Determine the (x, y) coordinate at the center of the cell enclosing the given text.  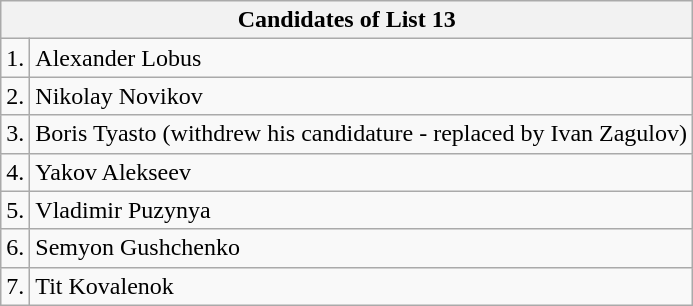
7. (16, 286)
Semyon Gushchenko (362, 248)
Tit Kovalenok (362, 286)
5. (16, 210)
Boris Tyasto (withdrew his candidature - replaced by Ivan Zagulov) (362, 134)
Nikolay Novikov (362, 96)
4. (16, 172)
6. (16, 248)
Candidates of List 13 (347, 20)
Alexander Lobus (362, 58)
3. (16, 134)
1. (16, 58)
2. (16, 96)
Vladimir Puzynya (362, 210)
Yakov Alekseev (362, 172)
